Pinpoint the cell where the given text exists, returning its [x, y] midpoint coordinate. 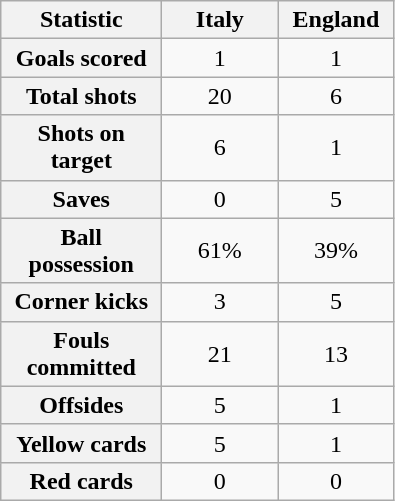
England [336, 20]
Italy [220, 20]
61% [220, 250]
20 [220, 96]
Saves [82, 199]
3 [220, 302]
13 [336, 354]
Corner kicks [82, 302]
Ball possession [82, 250]
39% [336, 250]
21 [220, 354]
Shots on target [82, 148]
Total shots [82, 96]
Goals scored [82, 58]
Red cards [82, 481]
Yellow cards [82, 443]
Statistic [82, 20]
Fouls committed [82, 354]
Offsides [82, 405]
